Extract the [X, Y] coordinate from the center of the cell holding the provided text.  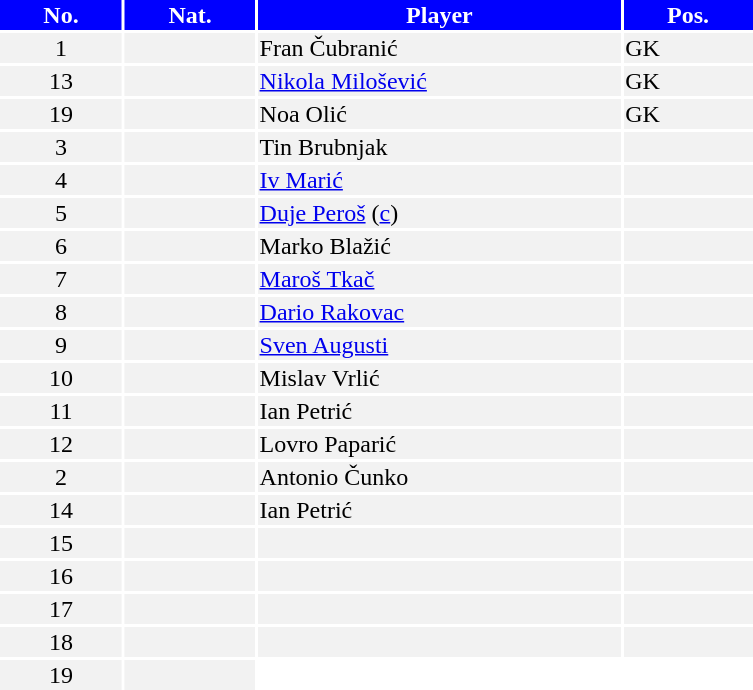
No. [61, 15]
15 [61, 543]
Maroš Tkač [440, 279]
16 [61, 576]
Fran Čubranić [440, 48]
14 [61, 510]
Sven Augusti [440, 345]
9 [61, 345]
Lovro Paparić [440, 444]
4 [61, 180]
7 [61, 279]
Iv Marić [440, 180]
Duje Peroš (c) [440, 213]
Player [440, 15]
Tin Brubnjak [440, 147]
Noa Olić [440, 114]
Antonio Čunko [440, 477]
11 [61, 411]
Nikola Milošević [440, 81]
Dario Rakovac [440, 312]
Nat. [190, 15]
17 [61, 609]
8 [61, 312]
18 [61, 642]
1 [61, 48]
Mislav Vrlić [440, 378]
13 [61, 81]
2 [61, 477]
12 [61, 444]
3 [61, 147]
5 [61, 213]
Pos. [688, 15]
10 [61, 378]
Marko Blažić [440, 246]
6 [61, 246]
